From the cell containing the given text, extract its center point as (X, Y) coordinate. 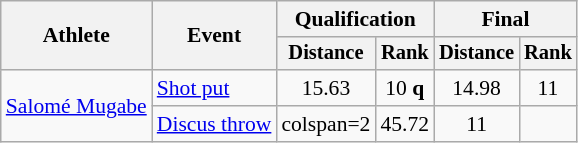
Shot put (214, 88)
Athlete (76, 36)
15.63 (326, 88)
14.98 (476, 88)
45.72 (404, 124)
Salomé Mugabe (76, 106)
colspan=2 (326, 124)
Final (505, 19)
Event (214, 36)
Discus throw (214, 124)
Qualification (355, 19)
10 q (404, 88)
